For the text-containing cell, return its midpoint in [X, Y] coordinate format. 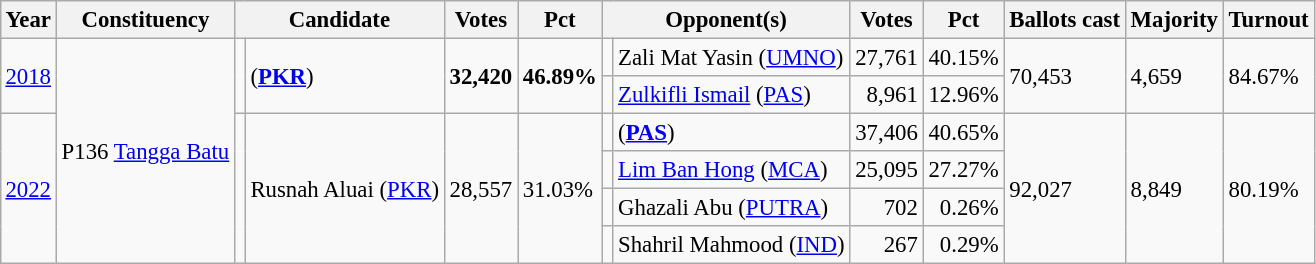
37,406 [886, 133]
46.89% [560, 76]
0.26% [964, 208]
8,961 [886, 95]
40.15% [964, 57]
32,420 [480, 76]
Ballots cast [1064, 20]
28,557 [480, 189]
70,453 [1064, 76]
Rusnah Aluai (PKR) [344, 189]
12.96% [964, 95]
Opponent(s) [726, 20]
Candidate [339, 20]
27.27% [964, 170]
Ghazali Abu (PUTRA) [732, 208]
Year [28, 20]
8,849 [1174, 189]
25,095 [886, 170]
84.67% [1268, 76]
92,027 [1064, 189]
80.19% [1268, 189]
4,659 [1174, 76]
Zali Mat Yasin (UMNO) [732, 57]
Shahril Mahmood (IND) [732, 245]
Lim Ban Hong (MCA) [732, 170]
27,761 [886, 57]
Turnout [1268, 20]
267 [886, 245]
P136 Tangga Batu [145, 151]
702 [886, 208]
2018 [28, 76]
Constituency [145, 20]
0.29% [964, 245]
31.03% [560, 189]
Zulkifli Ismail (PAS) [732, 95]
(PKR) [344, 76]
2022 [28, 189]
Majority [1174, 20]
(PAS) [732, 133]
40.65% [964, 133]
